Determine the [x, y] coordinate at the center of the cell enclosing the given text.  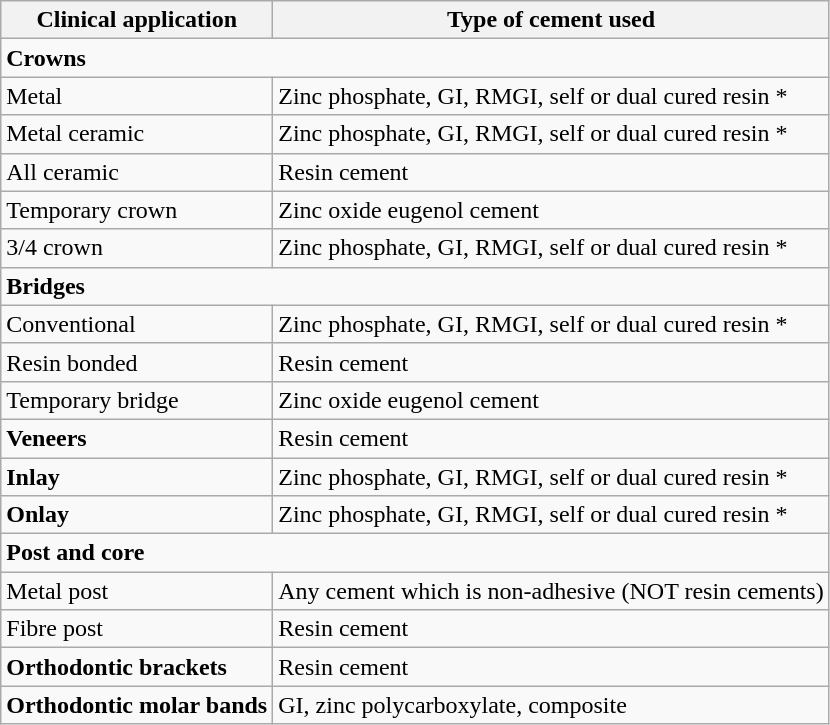
Crowns [415, 58]
Bridges [415, 286]
Conventional [137, 324]
Metal post [137, 591]
Metal [137, 96]
Resin bonded [137, 362]
GI, zinc polycarboxylate, composite [551, 705]
Temporary bridge [137, 400]
Type of cement used [551, 20]
Clinical application [137, 20]
Inlay [137, 477]
Onlay [137, 515]
Veneers [137, 438]
Post and core [415, 553]
Fibre post [137, 629]
Metal ceramic [137, 134]
3/4 crown [137, 248]
All ceramic [137, 172]
Temporary crown [137, 210]
Orthodontic brackets [137, 667]
Any cement which is non-adhesive (NOT resin cements) [551, 591]
Orthodontic molar bands [137, 705]
